Return the [x, y] coordinate for the center point of the cell that contains the specified text.  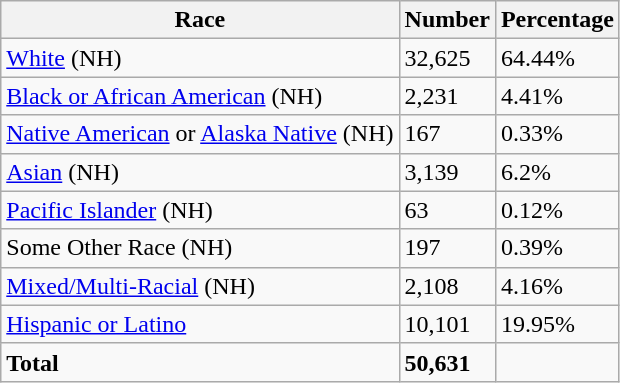
19.95% [557, 324]
10,101 [447, 324]
4.41% [557, 96]
2,108 [447, 286]
4.16% [557, 286]
Some Other Race (NH) [200, 248]
Black or African American (NH) [200, 96]
Percentage [557, 20]
Mixed/Multi-Racial (NH) [200, 286]
0.12% [557, 210]
Native American or Alaska Native (NH) [200, 134]
64.44% [557, 58]
Number [447, 20]
32,625 [447, 58]
63 [447, 210]
3,139 [447, 172]
50,631 [447, 362]
167 [447, 134]
Pacific Islander (NH) [200, 210]
2,231 [447, 96]
0.39% [557, 248]
Asian (NH) [200, 172]
Total [200, 362]
0.33% [557, 134]
197 [447, 248]
White (NH) [200, 58]
6.2% [557, 172]
Hispanic or Latino [200, 324]
Race [200, 20]
